Pinpoint the cell where the given text exists, returning its (X, Y) midpoint coordinate. 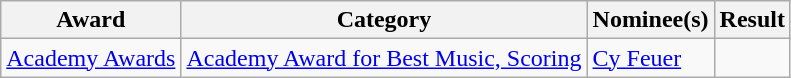
Award (91, 20)
Result (752, 20)
Academy Award for Best Music, Scoring (384, 58)
Nominee(s) (650, 20)
Academy Awards (91, 58)
Category (384, 20)
Cy Feuer (650, 58)
